Find where the given text appears and provide that cell's center as [x, y] coordinate. 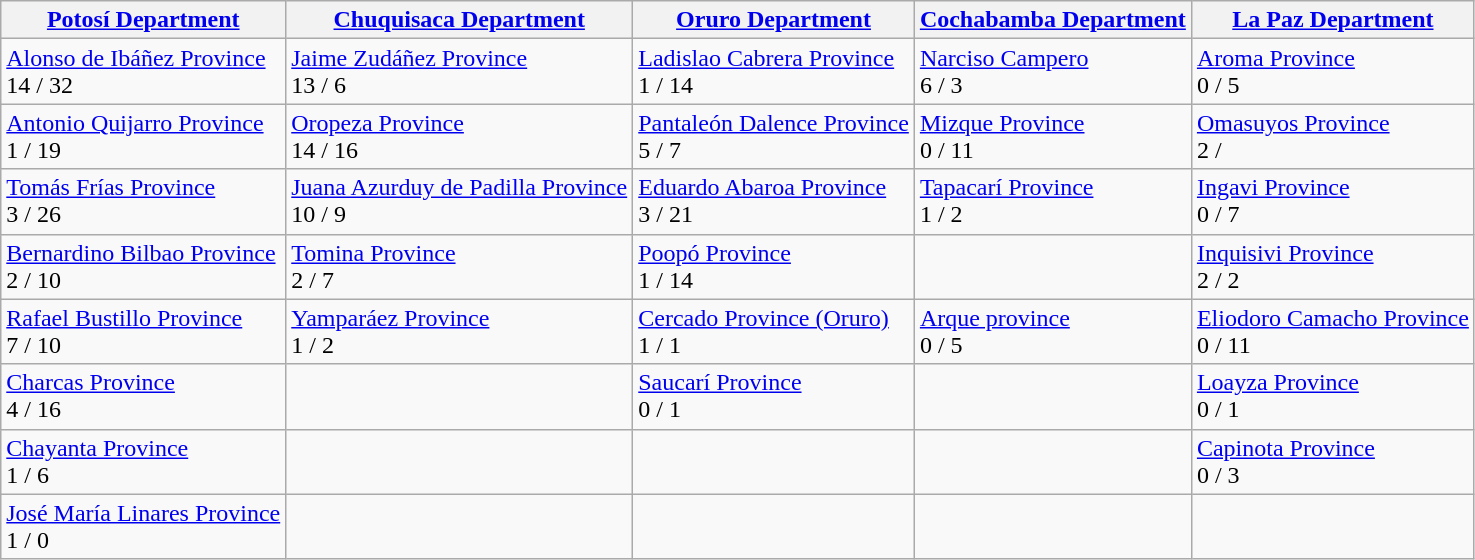
Juana Azurduy de Padilla Province 10 / 9 [460, 202]
Poopó Province 1 / 14 [774, 266]
Charcas Province 4 / 16 [144, 396]
Oruro Department [774, 20]
Eliodoro Camacho Province 0 / 11 [1332, 332]
Bernardino Bilbao Province 2 / 10 [144, 266]
Mizque Province 0 / 11 [1052, 136]
Cochabamba Department [1052, 20]
Tomás Frías Province 3 / 26 [144, 202]
Narciso Campero 6 / 3 [1052, 72]
Yamparáez Province 1 / 2 [460, 332]
Jaime Zudáñez Province 13 / 6 [460, 72]
Capinota Province 0 / 3 [1332, 462]
Oropeza Province 14 / 16 [460, 136]
Cercado Province (Oruro) 1 / 1 [774, 332]
Tapacarí Province 1 / 2 [1052, 202]
Rafael Bustillo Province 7 / 10 [144, 332]
Pantaleón Dalence Province 5 / 7 [774, 136]
Chayanta Province 1 / 6 [144, 462]
Alonso de Ibáñez Province 14 / 32 [144, 72]
La Paz Department [1332, 20]
Ladislao Cabrera Province 1 / 14 [774, 72]
Potosí Department [144, 20]
Tomina Province 2 / 7 [460, 266]
Omasuyos Province 2 / [1332, 136]
Aroma Province 0 / 5 [1332, 72]
José María Linares Province 1 / 0 [144, 526]
Saucarí Province 0 / 1 [774, 396]
Ingavi Province 0 / 7 [1332, 202]
Inquisivi Province 2 / 2 [1332, 266]
Eduardo Abaroa Province 3 / 21 [774, 202]
Loayza Province 0 / 1 [1332, 396]
Arque province 0 / 5 [1052, 332]
Antonio Quijarro Province 1 / 19 [144, 136]
Chuquisaca Department [460, 20]
